Scan for the cell matching the given text and deliver its [x, y] coordinate at center. 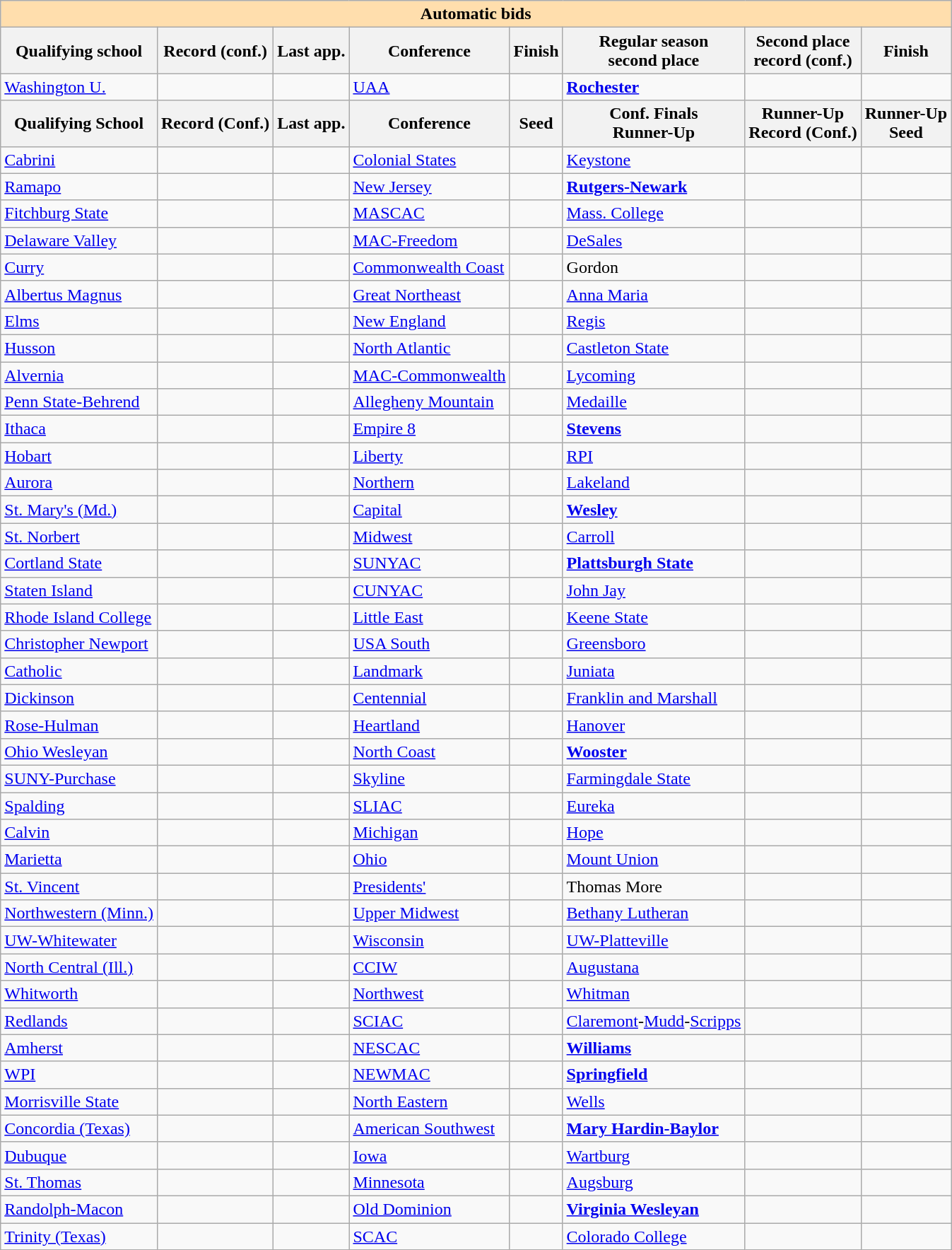
Dickinson [79, 698]
Michigan [430, 833]
Liberty [430, 456]
Elms [79, 321]
Minnesota [430, 1182]
New Jersey [430, 187]
Iowa [430, 1155]
Landmark [430, 671]
Little East [430, 617]
Cortland State [79, 563]
Empire 8 [430, 429]
Randolph-Macon [79, 1209]
Wooster [654, 752]
Whitman [654, 994]
Greensboro [654, 644]
Cabrini [79, 160]
Hope [654, 833]
Midwest [430, 537]
Staten Island [79, 590]
Runner-UpRecord (Conf.) [803, 123]
North Coast [430, 752]
Franklin and Marshall [654, 698]
Centennial [430, 698]
Farmingdale State [654, 778]
Calvin [79, 833]
Qualifying school [79, 51]
CUNYAC [430, 590]
Automatic bids [476, 14]
Claremont-Mudd-Scripps [654, 1021]
Albertus Magnus [79, 294]
WPI [79, 1075]
Christopher Newport [79, 644]
Wells [654, 1102]
Catholic [79, 671]
Concordia (Texas) [79, 1128]
Wesley [654, 510]
Regular seasonsecond place [654, 51]
Augsburg [654, 1182]
Castleton State [654, 348]
Presidents' [430, 887]
Keene State [654, 617]
Spalding [79, 805]
Second placerecord (conf.) [803, 51]
USA South [430, 644]
Hanover [654, 725]
Williams [654, 1048]
Colonial States [430, 160]
Ohio Wesleyan [79, 752]
Aurora [79, 483]
Dubuque [79, 1155]
SUNYAC [430, 563]
Qualifying School [79, 123]
Morrisville State [79, 1102]
Conf. FinalsRunner-Up [654, 123]
Upper Midwest [430, 913]
Curry [79, 267]
Ramapo [79, 187]
DeSales [654, 240]
Fitchburg State [79, 214]
Mass. College [654, 214]
NESCAC [430, 1048]
Commonwealth Coast [430, 267]
Augustana [654, 967]
Record (Conf.) [215, 123]
Whitworth [79, 994]
Ohio [430, 860]
UAA [430, 87]
Anna Maria [654, 294]
Northwest [430, 994]
Trinity (Texas) [79, 1237]
North Atlantic [430, 348]
Skyline [430, 778]
Northern [430, 483]
CCIW [430, 967]
Rutgers-Newark [654, 187]
Redlands [79, 1021]
Old Dominion [430, 1209]
Mount Union [654, 860]
Medaille [654, 402]
SUNY-Purchase [79, 778]
St. Vincent [79, 887]
Virginia Wesleyan [654, 1209]
SCIAC [430, 1021]
Wartburg [654, 1155]
St. Norbert [79, 537]
Delaware Valley [79, 240]
St. Thomas [79, 1182]
SLIAC [430, 805]
Heartland [430, 725]
Keystone [654, 160]
North Eastern [430, 1102]
Eureka [654, 805]
North Central (Ill.) [79, 967]
Gordon [654, 267]
Ithaca [79, 429]
Washington U. [79, 87]
New England [430, 321]
Rose-Hulman [79, 725]
Bethany Lutheran [654, 913]
Carroll [654, 537]
Great Northeast [430, 294]
American Southwest [430, 1128]
Lycoming [654, 375]
SCAC [430, 1237]
Husson [79, 348]
Marietta [79, 860]
Alvernia [79, 375]
John Jay [654, 590]
Penn State-Behrend [79, 402]
MAC-Commonwealth [430, 375]
Rhode Island College [79, 617]
Wisconsin [430, 940]
Amherst [79, 1048]
Record (conf.) [215, 51]
RPI [654, 456]
Plattsburgh State [654, 563]
Juniata [654, 671]
Mary Hardin-Baylor [654, 1128]
NEWMAC [430, 1075]
Colorado College [654, 1237]
Lakeland [654, 483]
UW-Whitewater [79, 940]
MAC-Freedom [430, 240]
Stevens [654, 429]
St. Mary's (Md.) [79, 510]
Regis [654, 321]
Runner-UpSeed [906, 123]
Seed [536, 123]
Hobart [79, 456]
Rochester [654, 87]
Northwestern (Minn.) [79, 913]
Thomas More [654, 887]
Springfield [654, 1075]
Capital [430, 510]
MASCAC [430, 214]
Allegheny Mountain [430, 402]
UW-Platteville [654, 940]
